Return the (x, y) coordinate for the center point of the cell that contains the specified text.  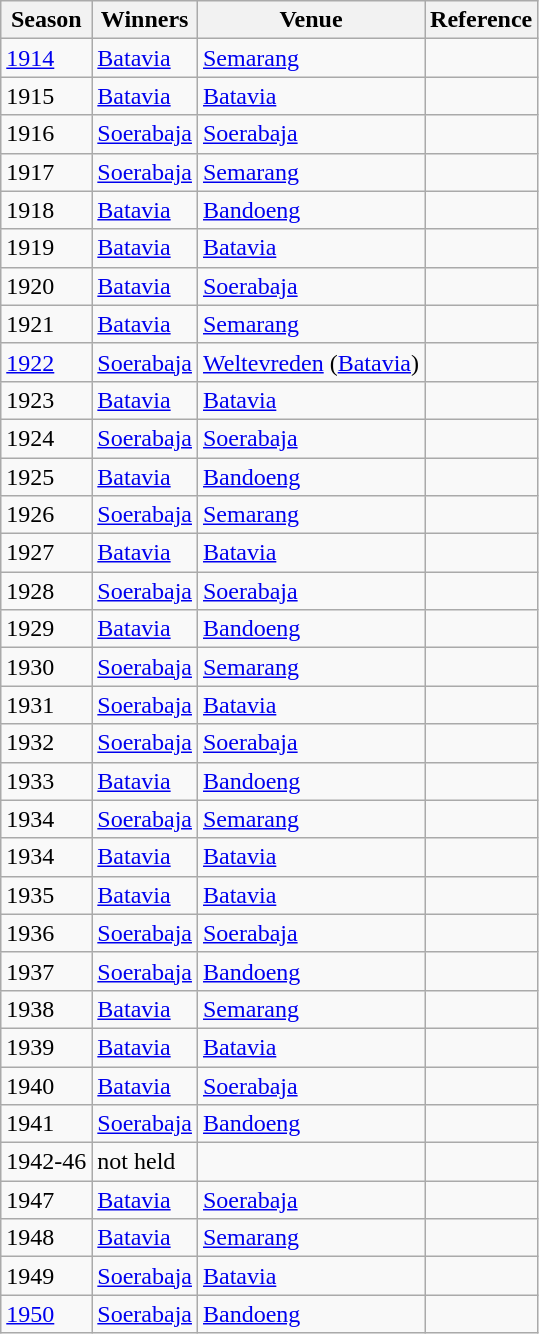
not held (145, 1162)
1938 (46, 1009)
1948 (46, 1238)
Venue (310, 20)
1937 (46, 971)
Winners (145, 20)
1919 (46, 248)
1929 (46, 629)
Weltevreden (Batavia) (310, 362)
1950 (46, 1314)
1926 (46, 515)
1939 (46, 1047)
1916 (46, 134)
1918 (46, 210)
1942-46 (46, 1162)
Season (46, 20)
1933 (46, 781)
1932 (46, 743)
1917 (46, 172)
1925 (46, 477)
1940 (46, 1085)
1941 (46, 1124)
1931 (46, 705)
1923 (46, 400)
1936 (46, 933)
1949 (46, 1276)
1924 (46, 438)
1930 (46, 667)
1927 (46, 553)
1914 (46, 58)
1922 (46, 362)
1920 (46, 286)
1947 (46, 1200)
1915 (46, 96)
1935 (46, 895)
1921 (46, 324)
1928 (46, 591)
Reference (482, 20)
